Return the (x, y) coordinate for the center point of the cell that contains the specified text.  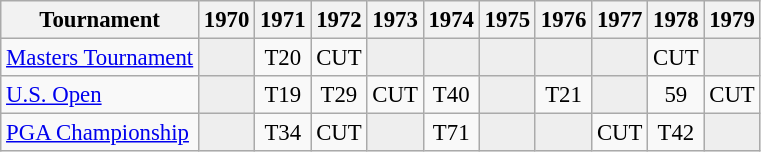
1971 (283, 20)
1970 (227, 20)
1976 (563, 20)
T42 (676, 133)
T71 (451, 133)
T19 (283, 95)
Masters Tournament (100, 58)
59 (676, 95)
T21 (563, 95)
1973 (395, 20)
1972 (339, 20)
PGA Championship (100, 133)
Tournament (100, 20)
T29 (339, 95)
1975 (507, 20)
T40 (451, 95)
1978 (676, 20)
1977 (620, 20)
T20 (283, 58)
T34 (283, 133)
U.S. Open (100, 95)
1974 (451, 20)
1979 (732, 20)
